Search for the cell housing the specified text and yield its (x, y) center coordinate. 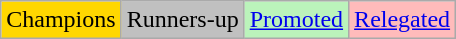
Runners-up (182, 20)
Relegated (402, 20)
Promoted (296, 20)
Champions (61, 20)
